Identify which cell holds the provided text, then report its [X, Y] central coordinate. 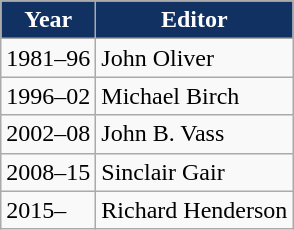
2008–15 [48, 172]
John B. Vass [194, 134]
1996–02 [48, 96]
2015– [48, 210]
Sinclair Gair [194, 172]
1981–96 [48, 58]
John Oliver [194, 58]
Editor [194, 20]
Year [48, 20]
Richard Henderson [194, 210]
Michael Birch [194, 96]
2002–08 [48, 134]
